Capture the cell that displays the provided text and extract its [X, Y] central coordinate. 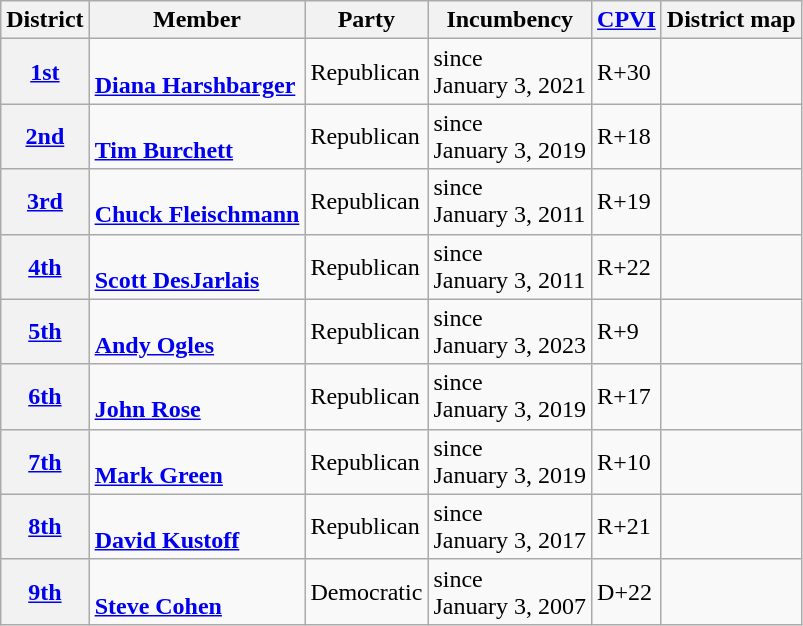
District map [731, 20]
2nd [45, 136]
Party [366, 20]
7th [45, 462]
R+19 [627, 202]
6th [45, 396]
5th [45, 332]
District [45, 20]
Incumbency [510, 20]
Steve Cohen [197, 592]
9th [45, 592]
Diana Harshbarger [197, 72]
Scott DesJarlais [197, 266]
R+10 [627, 462]
sinceJanuary 3, 2023 [510, 332]
Mark Green [197, 462]
R+17 [627, 396]
sinceJanuary 3, 2017 [510, 526]
John Rose [197, 396]
4th [45, 266]
3rd [45, 202]
Democratic [366, 592]
R+21 [627, 526]
sinceJanuary 3, 2021 [510, 72]
1st [45, 72]
R+30 [627, 72]
8th [45, 526]
Andy Ogles [197, 332]
R+9 [627, 332]
R+22 [627, 266]
R+18 [627, 136]
Member [197, 20]
Chuck Fleischmann [197, 202]
D+22 [627, 592]
CPVI [627, 20]
sinceJanuary 3, 2007 [510, 592]
Tim Burchett [197, 136]
David Kustoff [197, 526]
